Search for the cell housing the specified text and yield its [x, y] center coordinate. 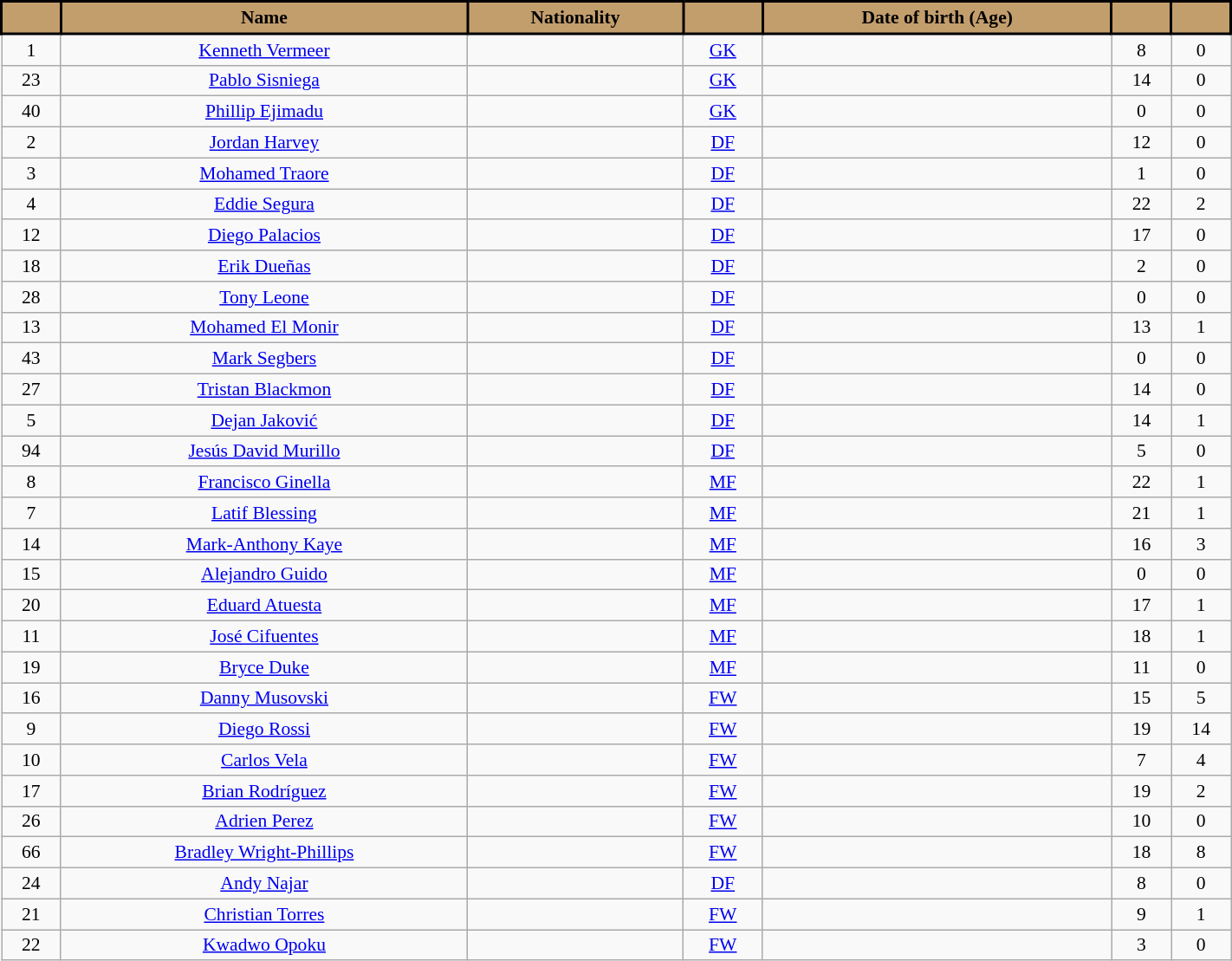
Erik Dueñas [264, 266]
Mark-Anthony Kaye [264, 544]
Diego Palacios [264, 236]
Kwadwo Opoku [264, 945]
Pablo Sisniega [264, 81]
Jordan Harvey [264, 143]
Kenneth Vermeer [264, 49]
20 [31, 606]
94 [31, 451]
Christian Torres [264, 914]
Francisco Ginella [264, 483]
Andy Najar [264, 884]
Dejan Jaković [264, 420]
José Cifuentes [264, 637]
27 [31, 390]
40 [31, 112]
26 [31, 821]
24 [31, 884]
Carlos Vela [264, 760]
43 [31, 359]
28 [31, 297]
Alejandro Guido [264, 575]
Diego Rossi [264, 730]
Nationality [575, 17]
Tony Leone [264, 297]
Adrien Perez [264, 821]
Tristan Blackmon [264, 390]
Mark Segbers [264, 359]
Bryce Duke [264, 667]
Brian Rodríguez [264, 791]
Eddie Segura [264, 205]
Name [264, 17]
Date of birth (Age) [937, 17]
Bradley Wright-Phillips [264, 853]
66 [31, 853]
Latif Blessing [264, 513]
Jesús David Murillo [264, 451]
Mohamed Traore [264, 173]
Mohamed El Monir [264, 328]
Eduard Atuesta [264, 606]
Phillip Ejimadu [264, 112]
Danny Musovski [264, 698]
23 [31, 81]
